Scan for the cell matching the given text and deliver its (X, Y) coordinate at center. 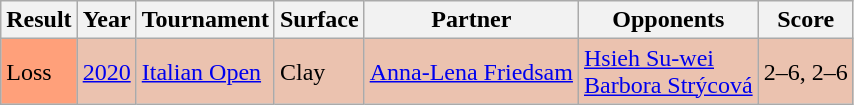
Tournament (205, 20)
2–6, 2–6 (806, 72)
Result (39, 20)
Year (106, 20)
Opponents (668, 20)
Score (806, 20)
Hsieh Su-wei Barbora Strýcová (668, 72)
Italian Open (205, 72)
Anna-Lena Friedsam (471, 72)
Surface (319, 20)
Clay (319, 72)
Partner (471, 20)
Loss (39, 72)
2020 (106, 72)
